Detect which cell encompasses the target text, then output its [X, Y] center coordinate. 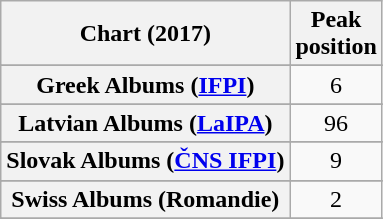
2 [336, 199]
Slovak Albums (ČNS IFPI) [146, 161]
Greek Albums (IFPI) [146, 85]
Latvian Albums (LaIPA) [146, 123]
Swiss Albums (Romandie) [146, 199]
Chart (2017) [146, 34]
6 [336, 85]
9 [336, 161]
Peakposition [336, 34]
96 [336, 123]
